Output the [X, Y] coordinate of the center of the cell containing the given text.  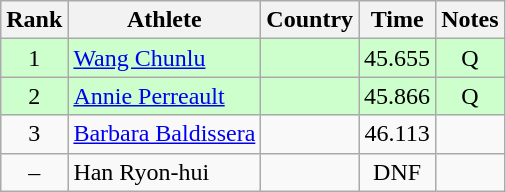
1 [34, 58]
Country [310, 20]
Notes [470, 20]
45.655 [398, 58]
– [34, 172]
DNF [398, 172]
2 [34, 96]
Rank [34, 20]
Barbara Baldissera [164, 134]
46.113 [398, 134]
3 [34, 134]
45.866 [398, 96]
Athlete [164, 20]
Wang Chunlu [164, 58]
Time [398, 20]
Han Ryon-hui [164, 172]
Annie Perreault [164, 96]
